Determine the (X, Y) coordinate at the center of the cell enclosing the given text.  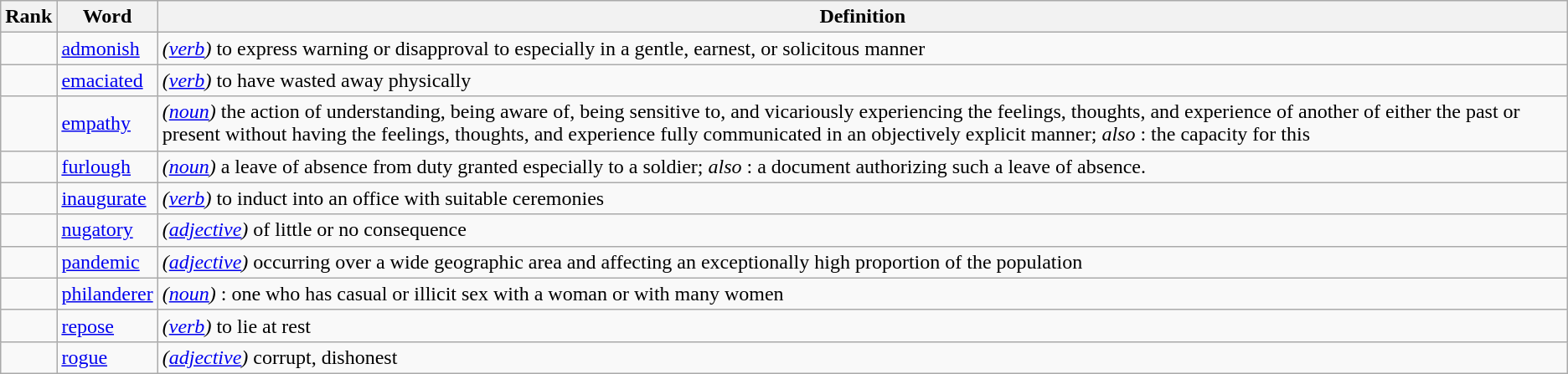
inaugurate (107, 198)
nugatory (107, 230)
(verb) to have wasted away physically (863, 80)
empathy (107, 124)
Definition (863, 17)
rogue (107, 357)
(verb) to induct into an office with suitable ceremonies (863, 198)
(noun) a leave of absence from duty granted especially to a soldier; also : a document authorizing such a leave of absence. (863, 167)
pandemic (107, 262)
philanderer (107, 294)
repose (107, 325)
(verb) to lie at rest (863, 325)
furlough (107, 167)
emaciated (107, 80)
(adjective) corrupt, dishonest (863, 357)
Rank (28, 17)
Word (107, 17)
(adjective) occurring over a wide geographic area and affecting an exceptionally high proportion of the population (863, 262)
(verb) to express warning or disapproval to especially in a gentle, earnest, or solicitous manner (863, 49)
(adjective) of little or no consequence (863, 230)
(noun) : one who has casual or illicit sex with a woman or with many women (863, 294)
admonish (107, 49)
